Extract the [x, y] coordinate from the center of the cell holding the provided text.  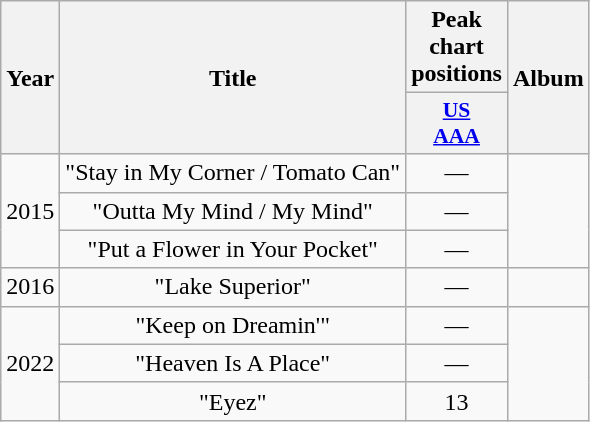
2015 [30, 211]
Peak chart positions [457, 47]
Year [30, 78]
"Heaven Is A Place" [233, 363]
"Keep on Dreamin'" [233, 325]
2016 [30, 287]
"Stay in My Corner / Tomato Can" [233, 173]
USAAA [457, 124]
"Outta My Mind / My Mind" [233, 211]
13 [457, 401]
Album [548, 78]
"Eyez" [233, 401]
Title [233, 78]
"Lake Superior" [233, 287]
2022 [30, 363]
"Put a Flower in Your Pocket" [233, 249]
